Output the (x, y) coordinate of the center of the cell containing the given text.  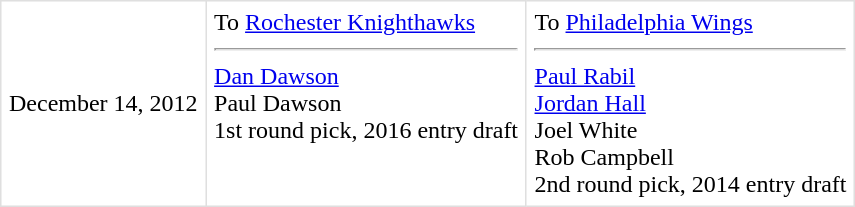
To Rochester Knighthawks Dan DawsonPaul Dawson1st round pick, 2016 entry draft (366, 104)
To Philadelphia Wings Paul RabilJordan HallJoel WhiteRob Campbell2nd round pick, 2014 entry draft (690, 104)
December 14, 2012 (104, 104)
